Identify which cell holds the provided text, then report its [x, y] central coordinate. 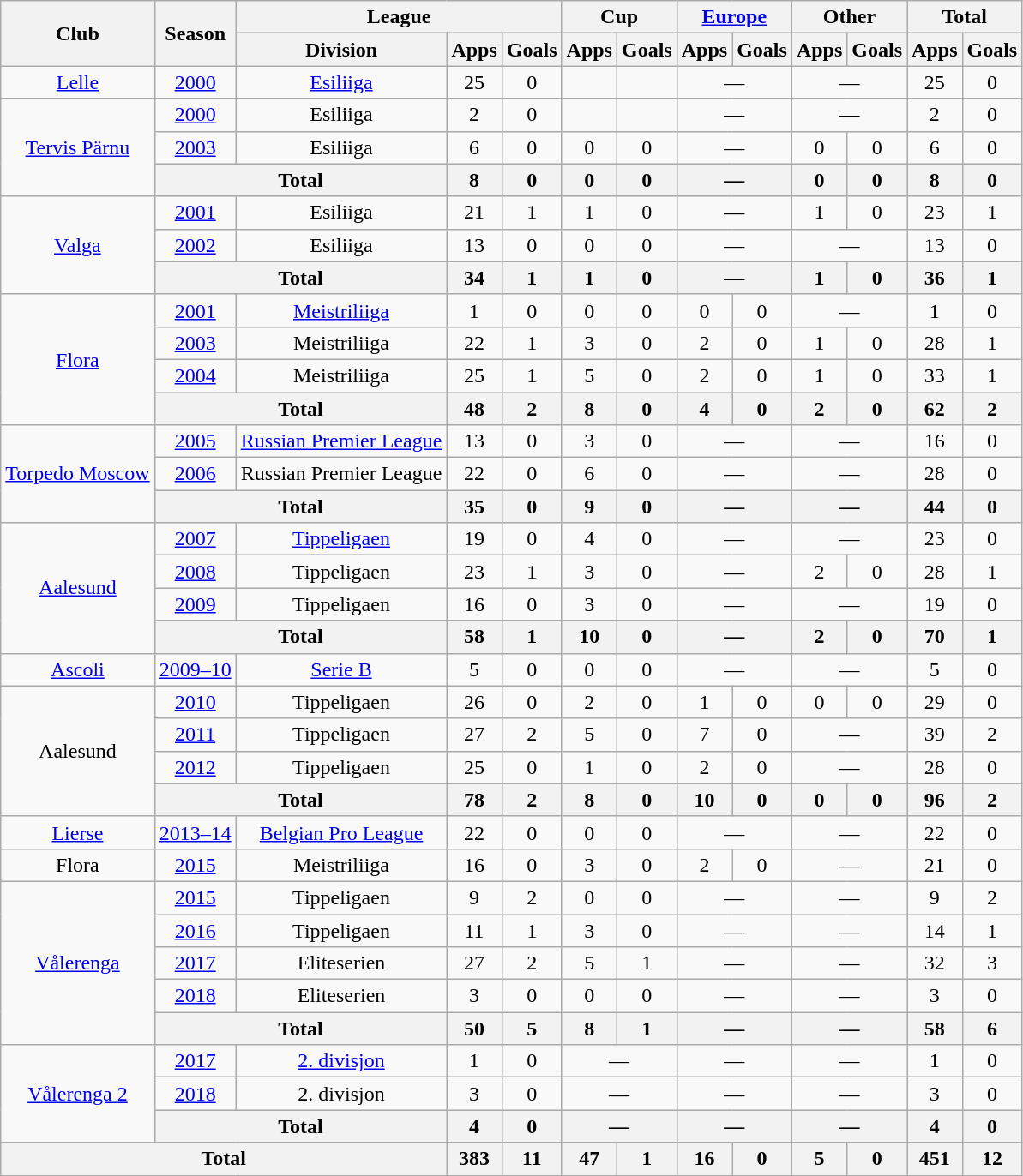
7 [704, 735]
35 [474, 507]
32 [935, 963]
2002 [196, 245]
70 [935, 637]
Other [849, 17]
26 [474, 702]
39 [935, 735]
Torpedo Moscow [77, 474]
2009 [196, 604]
Lierse [77, 832]
Ascoli [77, 669]
44 [935, 507]
Vålerenga [77, 963]
14 [935, 930]
2012 [196, 767]
2004 [196, 375]
Europe [734, 17]
Serie B [341, 669]
2008 [196, 572]
29 [935, 702]
Club [77, 33]
36 [935, 278]
Lelle [77, 82]
34 [474, 278]
96 [935, 800]
Division [341, 50]
33 [935, 375]
2016 [196, 930]
48 [474, 409]
2005 [196, 441]
2013–14 [196, 832]
Tervis Pärnu [77, 147]
2007 [196, 539]
League [399, 17]
Season [196, 33]
383 [474, 1159]
12 [992, 1159]
Belgian Pro League [341, 832]
451 [935, 1159]
Valga [77, 245]
2009–10 [196, 669]
2011 [196, 735]
Cup [619, 17]
78 [474, 800]
2006 [196, 474]
62 [935, 409]
Vålerenga 2 [77, 1094]
47 [589, 1159]
2010 [196, 702]
50 [474, 1029]
